Identify which cell holds the provided text, then report its [x, y] central coordinate. 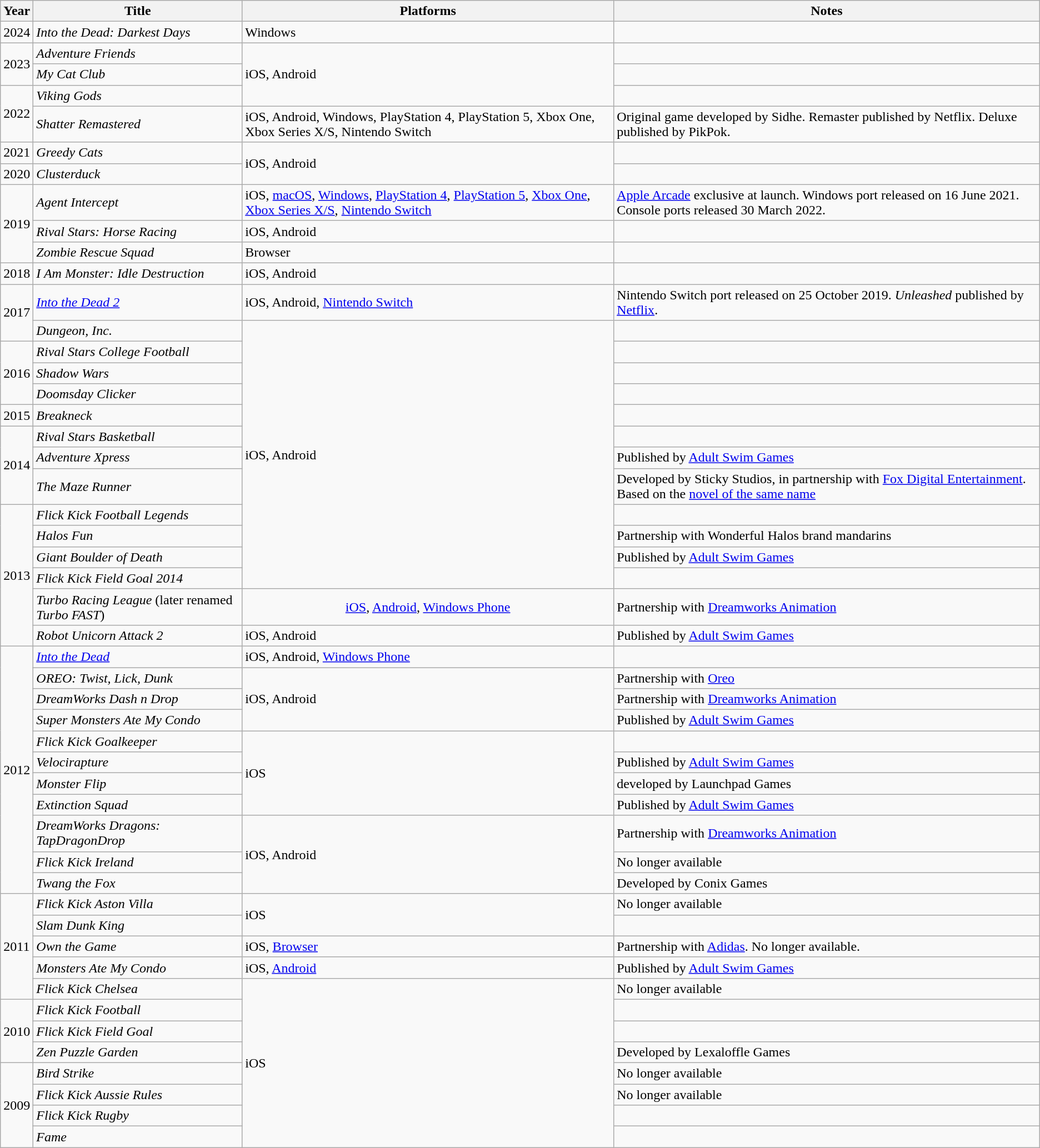
2018 [17, 273]
Greedy Cats [138, 153]
Developed by Sticky Studios, in partnership with Fox Digital Entertainment. Based on the novel of the same name [827, 487]
2014 [17, 465]
developed by Launchpad Games [827, 784]
Year [17, 11]
Giant Boulder of Death [138, 557]
Extinction Squad [138, 805]
Windows [428, 32]
Turbo Racing League (later renamed Turbo FAST) [138, 606]
Doomsday Clicker [138, 394]
Developed by Lexaloffle Games [827, 1052]
2009 [17, 1105]
Flick Kick Football [138, 1010]
Breakneck [138, 415]
Adventure Friends [138, 53]
Twang the Fox [138, 883]
Velocirapture [138, 763]
DreamWorks Dragons: TapDragonDrop [138, 833]
Rival Stars Basketball [138, 437]
Original game developed by Sidhe. Remaster published by Netflix. Deluxe published by PikPok. [827, 124]
2021 [17, 153]
Adventure Xpress [138, 458]
I Am Monster: Idle Destruction [138, 273]
Clusterduck [138, 174]
Into the Dead [138, 656]
Into the Dead: Darkest Days [138, 32]
2022 [17, 113]
The Maze Runner [138, 487]
Rival Stars: Horse Racing [138, 231]
Monsters Ate My Condo [138, 967]
Partnership with Oreo [827, 678]
Flick Kick Goalkeeper [138, 741]
2013 [17, 575]
DreamWorks Dash n Drop [138, 699]
2023 [17, 64]
Partnership with Adidas. No longer available. [827, 946]
Rival Stars College Football [138, 352]
Agent Intercept [138, 202]
2017 [17, 313]
2011 [17, 946]
iOS, Android, Windows, PlayStation 4, PlayStation 5, Xbox One, Xbox Series X/S, Nintendo Switch [428, 124]
iOS, macOS, Windows, PlayStation 4, PlayStation 5, Xbox One, Xbox Series X/S, Nintendo Switch [428, 202]
Monster Flip [138, 784]
Nintendo Switch port released on 25 October 2019. Unleashed published by Netflix. [827, 302]
Halos Fun [138, 536]
2019 [17, 223]
Shadow Wars [138, 373]
Fame [138, 1137]
Flick Kick Field Goal 2014 [138, 578]
Title [138, 11]
Viking Gods [138, 96]
Slam Dunk King [138, 925]
Developed by Conix Games [827, 883]
Flick Kick Football Legends [138, 515]
Flick Kick Field Goal [138, 1031]
Flick Kick Rugby [138, 1116]
Bird Strike [138, 1074]
Partnership with Wonderful Halos brand mandarins [827, 536]
Shatter Remastered [138, 124]
Robot Unicorn Attack 2 [138, 635]
Into the Dead 2 [138, 302]
Flick Kick Chelsea [138, 989]
iOS, Android, Nintendo Switch [428, 302]
My Cat Club [138, 74]
Notes [827, 11]
2020 [17, 174]
OREO: Twist, Lick, Dunk [138, 678]
Flick Kick Aston Villa [138, 904]
2010 [17, 1031]
2024 [17, 32]
Apple Arcade exclusive at launch. Windows port released on 16 June 2021. Console ports released 30 March 2022. [827, 202]
Dungeon, Inc. [138, 331]
Zombie Rescue Squad [138, 252]
2012 [17, 770]
Platforms [428, 11]
iOS, Browser [428, 946]
Browser [428, 252]
Own the Game [138, 946]
Zen Puzzle Garden [138, 1052]
Flick Kick Ireland [138, 862]
2016 [17, 373]
Flick Kick Aussie Rules [138, 1095]
2015 [17, 415]
Super Monsters Ate My Condo [138, 720]
